Find where the given text appears and provide that cell's center as [x, y] coordinate. 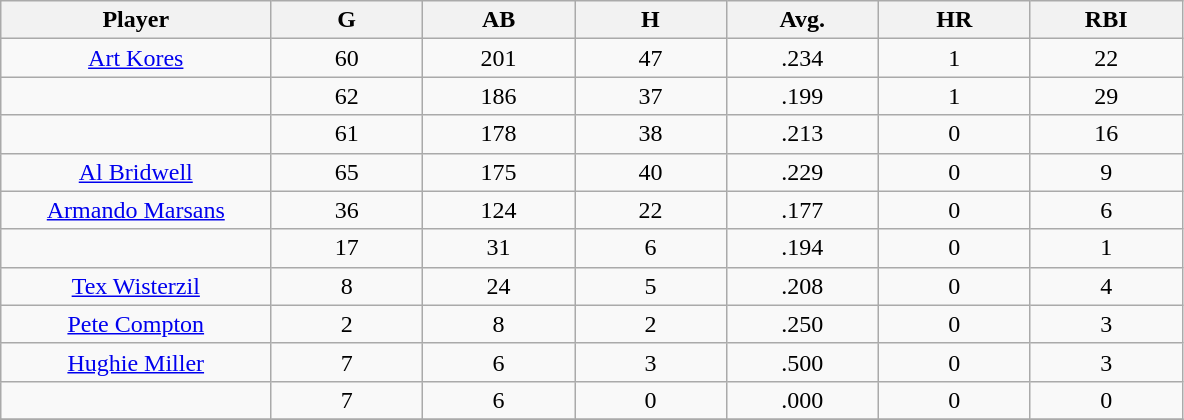
Avg. [802, 20]
40 [651, 172]
62 [347, 96]
.177 [802, 210]
Hughie Miller [136, 362]
HR [954, 20]
24 [499, 286]
Art Kores [136, 58]
.000 [802, 400]
G [347, 20]
.500 [802, 362]
124 [499, 210]
Armando Marsans [136, 210]
Pete Compton [136, 324]
RBI [1106, 20]
H [651, 20]
.234 [802, 58]
.213 [802, 134]
201 [499, 58]
29 [1106, 96]
175 [499, 172]
186 [499, 96]
.194 [802, 248]
47 [651, 58]
Tex Wisterzil [136, 286]
60 [347, 58]
.229 [802, 172]
4 [1106, 286]
37 [651, 96]
9 [1106, 172]
16 [1106, 134]
Al Bridwell [136, 172]
.250 [802, 324]
AB [499, 20]
17 [347, 248]
5 [651, 286]
.208 [802, 286]
178 [499, 134]
61 [347, 134]
36 [347, 210]
Player [136, 20]
65 [347, 172]
.199 [802, 96]
38 [651, 134]
31 [499, 248]
